Return the [X, Y] coordinate for the center point of the cell that contains the specified text.  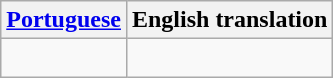
Portuguese [64, 20]
English translation [229, 20]
